For the text-containing cell, return its midpoint in [x, y] coordinate format. 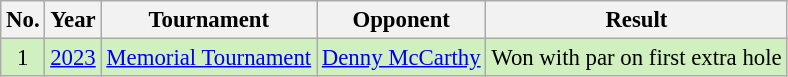
Memorial Tournament [208, 58]
Tournament [208, 20]
Denny McCarthy [400, 58]
Opponent [400, 20]
Year [73, 20]
No. [23, 20]
1 [23, 58]
2023 [73, 58]
Result [636, 20]
Won with par on first extra hole [636, 58]
